From the cell containing the given text, extract its center point as (x, y) coordinate. 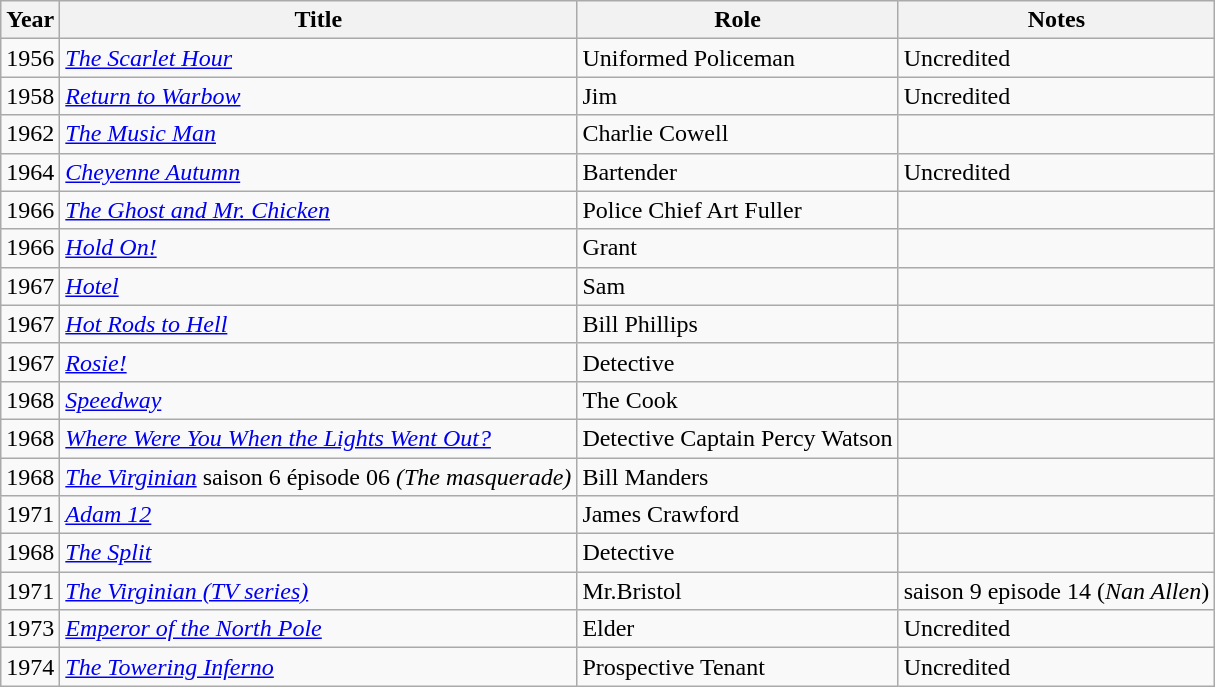
Title (318, 20)
Emperor of the North Pole (318, 629)
Hotel (318, 286)
The Ghost and Mr. Chicken (318, 210)
Return to Warbow (318, 96)
The Virginian saison 6 épisode 06 (The masquerade) (318, 477)
Role (738, 20)
Hold On! (318, 248)
Bill Phillips (738, 324)
saison 9 episode 14 (Nan Allen) (1056, 591)
Bartender (738, 172)
Grant (738, 248)
1958 (30, 96)
Uniformed Policeman (738, 58)
The Split (318, 553)
Mr.Bristol (738, 591)
1974 (30, 667)
1956 (30, 58)
Where Were You When the Lights Went Out? (318, 438)
1962 (30, 134)
The Cook (738, 400)
Adam 12 (318, 515)
1964 (30, 172)
Elder (738, 629)
Cheyenne Autumn (318, 172)
Notes (1056, 20)
Detective Captain Percy Watson (738, 438)
1973 (30, 629)
Speedway (318, 400)
The Towering Inferno (318, 667)
Jim (738, 96)
The Music Man (318, 134)
Police Chief Art Fuller (738, 210)
The Scarlet Hour (318, 58)
Hot Rods to Hell (318, 324)
The Virginian (TV series) (318, 591)
Charlie Cowell (738, 134)
James Crawford (738, 515)
Prospective Tenant (738, 667)
Year (30, 20)
Bill Manders (738, 477)
Rosie! (318, 362)
Sam (738, 286)
